Determine the [X, Y] coordinate at the center of the cell enclosing the given text.  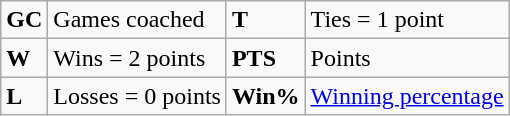
GC [24, 20]
Losses = 0 points [138, 96]
Win% [266, 96]
T [266, 20]
Points [407, 58]
Games coached [138, 20]
Wins = 2 points [138, 58]
Ties = 1 point [407, 20]
Winning percentage [407, 96]
W [24, 58]
PTS [266, 58]
L [24, 96]
